Provide the (x, y) coordinate of the cell's center where the given text is located.  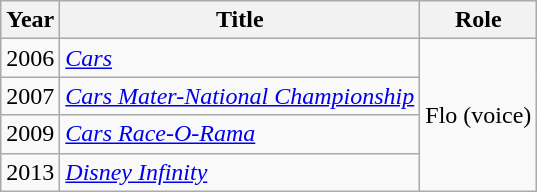
Title (240, 20)
Role (478, 20)
2009 (30, 134)
Year (30, 20)
Disney Infinity (240, 172)
Flo (voice) (478, 115)
2007 (30, 96)
2013 (30, 172)
2006 (30, 58)
Cars (240, 58)
Cars Race-O-Rama (240, 134)
Cars Mater-National Championship (240, 96)
